Identify which cell holds the provided text, then report its [X, Y] central coordinate. 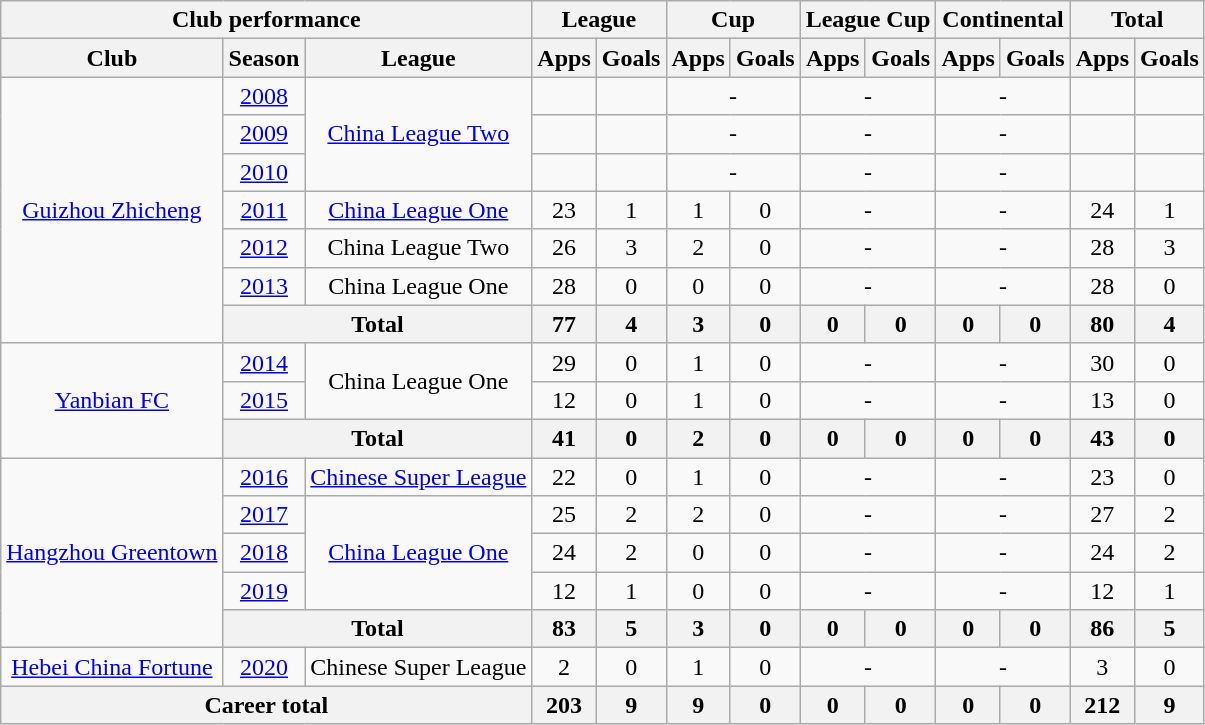
203 [564, 705]
Hangzhou Greentown [112, 553]
Career total [266, 705]
80 [1102, 324]
41 [564, 438]
Hebei China Fortune [112, 667]
2009 [264, 134]
Cup [733, 20]
2020 [264, 667]
Continental [1003, 20]
25 [564, 515]
2014 [264, 362]
22 [564, 477]
77 [564, 324]
2012 [264, 248]
29 [564, 362]
83 [564, 629]
Yanbian FC [112, 400]
27 [1102, 515]
2016 [264, 477]
13 [1102, 400]
Club [112, 58]
2013 [264, 286]
Club performance [266, 20]
2010 [264, 172]
Guizhou Zhicheng [112, 210]
2015 [264, 400]
League Cup [868, 20]
Season [264, 58]
43 [1102, 438]
26 [564, 248]
2018 [264, 553]
2019 [264, 591]
2011 [264, 210]
86 [1102, 629]
212 [1102, 705]
2017 [264, 515]
30 [1102, 362]
2008 [264, 96]
